Extract the [x, y] coordinate from the center of the cell holding the provided text.  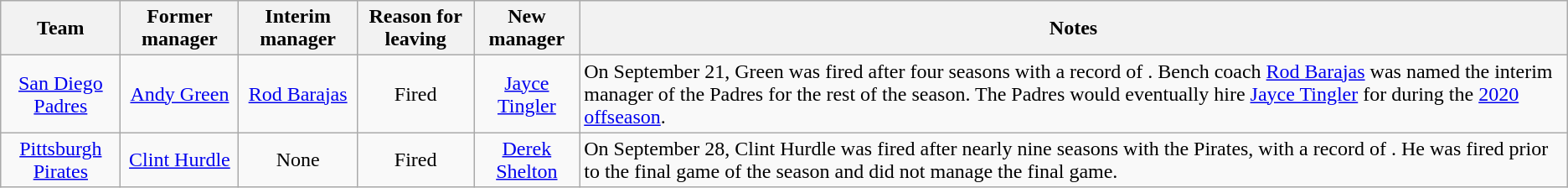
Clint Hurdle [179, 159]
Pittsburgh Pirates [60, 159]
New manager [527, 29]
Notes [1074, 29]
Former manager [179, 29]
Andy Green [179, 94]
None [298, 159]
Rod Barajas [298, 94]
Reason for leaving [415, 29]
Derek Shelton [527, 159]
Jayce Tingler [527, 94]
Interim manager [298, 29]
San Diego Padres [60, 94]
Team [60, 29]
